Extract the (x, y) coordinate from the center of the cell holding the provided text.  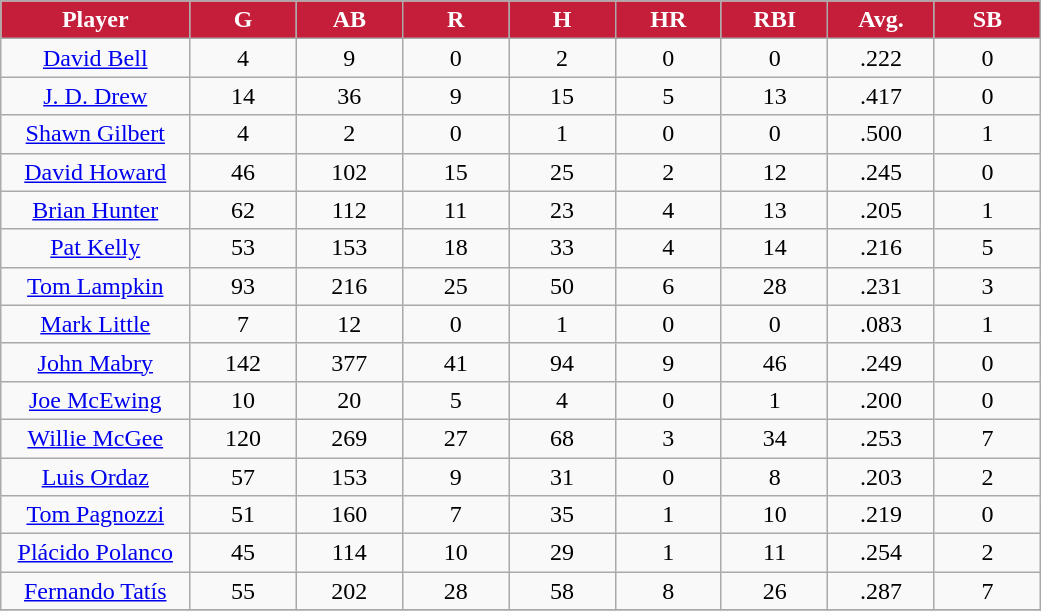
.222 (881, 58)
G (243, 20)
50 (562, 286)
Brian Hunter (96, 210)
6 (668, 286)
.219 (881, 515)
.200 (881, 400)
51 (243, 515)
269 (349, 438)
Pat Kelly (96, 248)
HR (668, 20)
94 (562, 362)
AB (349, 20)
20 (349, 400)
Mark Little (96, 324)
33 (562, 248)
.203 (881, 477)
.245 (881, 172)
.231 (881, 286)
.205 (881, 210)
377 (349, 362)
RBI (774, 20)
55 (243, 591)
David Bell (96, 58)
.500 (881, 134)
36 (349, 96)
35 (562, 515)
Willie McGee (96, 438)
Fernando Tatís (96, 591)
Tom Pagnozzi (96, 515)
Luis Ordaz (96, 477)
Tom Lampkin (96, 286)
114 (349, 553)
Avg. (881, 20)
62 (243, 210)
.216 (881, 248)
18 (455, 248)
John Mabry (96, 362)
.287 (881, 591)
.417 (881, 96)
202 (349, 591)
.254 (881, 553)
Plácido Polanco (96, 553)
Player (96, 20)
102 (349, 172)
120 (243, 438)
57 (243, 477)
31 (562, 477)
SB (987, 20)
142 (243, 362)
216 (349, 286)
R (455, 20)
41 (455, 362)
.083 (881, 324)
68 (562, 438)
Joe McEwing (96, 400)
112 (349, 210)
.253 (881, 438)
23 (562, 210)
160 (349, 515)
27 (455, 438)
53 (243, 248)
David Howard (96, 172)
Shawn Gilbert (96, 134)
.249 (881, 362)
29 (562, 553)
H (562, 20)
93 (243, 286)
45 (243, 553)
34 (774, 438)
26 (774, 591)
J. D. Drew (96, 96)
58 (562, 591)
